Extract the [X, Y] coordinate from the center of the cell holding the provided text.  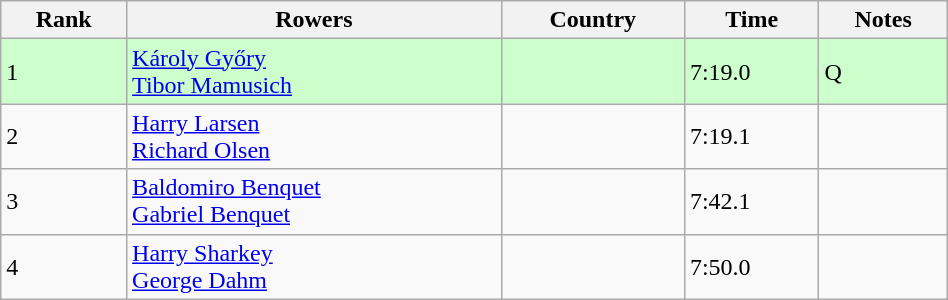
Baldomiro BenquetGabriel Benquet [314, 202]
1 [64, 72]
7:19.1 [752, 136]
Rowers [314, 20]
Time [752, 20]
7:42.1 [752, 202]
4 [64, 266]
Károly GyőryTibor Mamusich [314, 72]
7:50.0 [752, 266]
Harry LarsenRichard Olsen [314, 136]
Notes [883, 20]
Country [592, 20]
Q [883, 72]
7:19.0 [752, 72]
Rank [64, 20]
3 [64, 202]
Harry SharkeyGeorge Dahm [314, 266]
2 [64, 136]
